Detect which cell encompasses the target text, then output its (x, y) center coordinate. 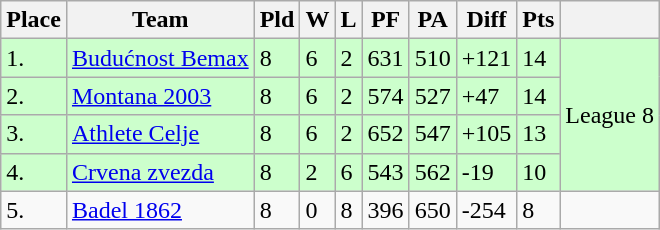
-254 (486, 210)
652 (386, 134)
W (318, 20)
4. (34, 172)
527 (432, 96)
574 (386, 96)
-19 (486, 172)
Badel 1862 (160, 210)
Crvena zvezda (160, 172)
1. (34, 58)
L (348, 20)
Diff (486, 20)
Team (160, 20)
5. (34, 210)
Pts (538, 20)
13 (538, 134)
Montana 2003 (160, 96)
League 8 (610, 115)
Athlete Celje (160, 134)
+47 (486, 96)
631 (386, 58)
+121 (486, 58)
Pld (277, 20)
562 (432, 172)
Place (34, 20)
Budućnost Bemax (160, 58)
PA (432, 20)
543 (386, 172)
+105 (486, 134)
10 (538, 172)
3. (34, 134)
PF (386, 20)
510 (432, 58)
547 (432, 134)
650 (432, 210)
396 (386, 210)
0 (318, 210)
2. (34, 96)
